Return the (x, y) coordinate for the center point of the cell that contains the specified text.  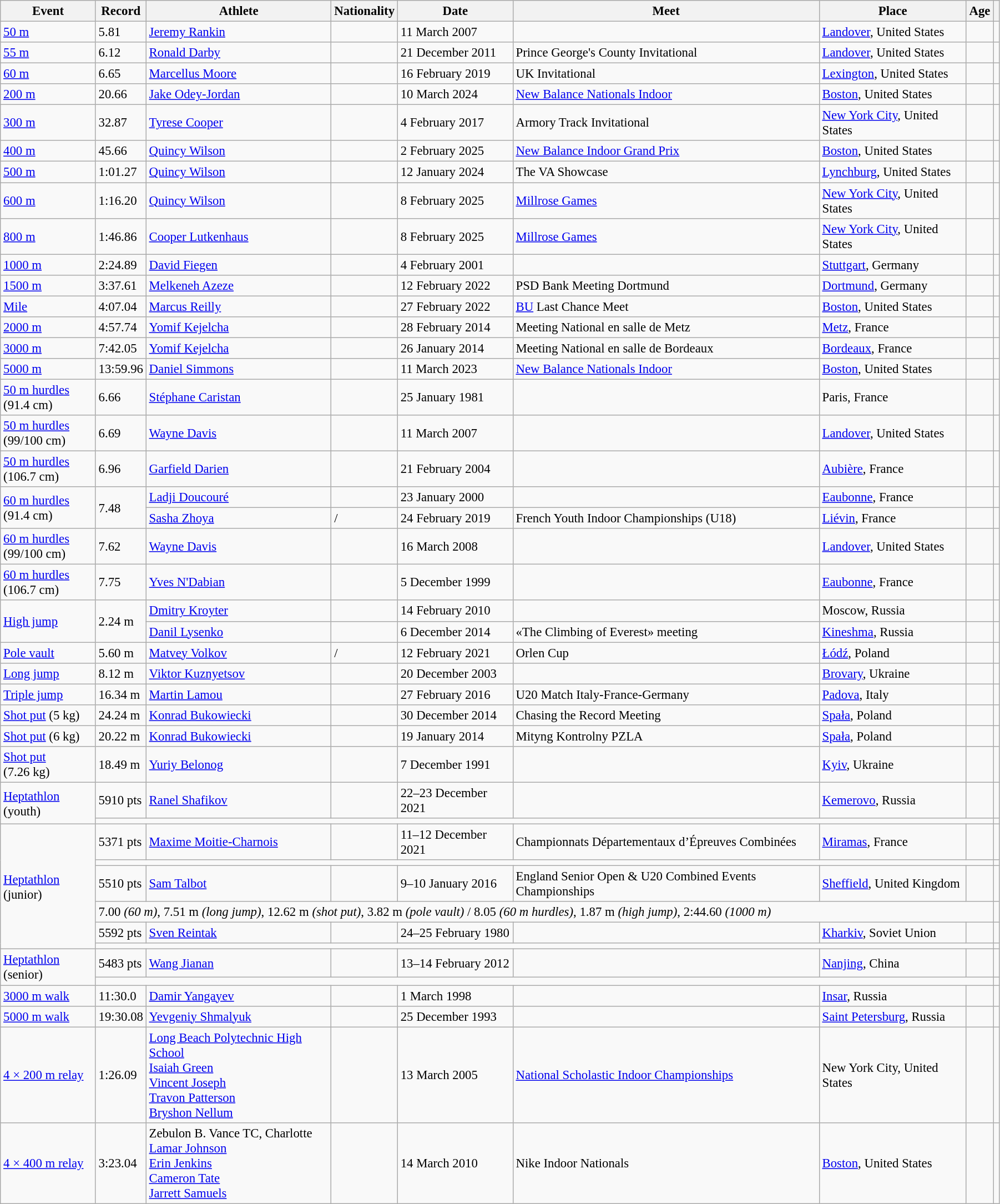
Brovary, Ukraine (892, 673)
England Senior Open & U20 Combined Events Championships (666, 884)
27 February 2022 (455, 306)
2.24 m (121, 622)
Nike Indoor Nationals (666, 1163)
16 February 2019 (455, 74)
4 × 400 m relay (48, 1163)
Liévin, France (892, 518)
Age (980, 11)
60 m hurdles(91.4 cm) (48, 507)
Meeting National en salle de Metz (666, 328)
Ranel Shafikov (239, 800)
Paris, France (892, 397)
18.49 m (121, 765)
4:07.04 (121, 306)
Jeremy Rankin (239, 32)
16.34 m (121, 694)
Dmitry Kroyter (239, 611)
4 February 2017 (455, 123)
3000 m walk (48, 996)
Long Beach Polytechnic High SchoolIsaiah GreenVincent JosephTravon PattersonBryshon Nellum (239, 1075)
Wang Jianan (239, 963)
Sam Talbot (239, 884)
Marcus Reilly (239, 306)
60 m hurdles(99/100 cm) (48, 546)
Ladji Doucouré (239, 497)
PSD Bank Meeting Dortmund (666, 285)
Yevgeniy Shmalyuk (239, 1016)
Maxime Moitie-Charnois (239, 843)
20 December 2003 (455, 673)
Daniel Simmons (239, 369)
25 January 1981 (455, 397)
19:30.08 (121, 1016)
4 February 2001 (455, 265)
Kineshma, Russia (892, 632)
Tyrese Cooper (239, 123)
12 February 2022 (455, 285)
5.81 (121, 32)
50 m hurdles(106.7 cm) (48, 470)
19 January 2014 (455, 736)
Miramas, France (892, 843)
Prince George's County Invitational (666, 53)
4 × 200 m relay (48, 1075)
24.24 m (121, 716)
16 March 2008 (455, 546)
Padova, Italy (892, 694)
7.00 (60 m), 7.51 m (long jump), 12.62 m (shot put), 3.82 m (pole vault) / 8.05 (60 m hurdles), 1.87 m (high jump), 2:44.60 (1000 m) (544, 912)
Mityng Kontrolny PZLA (666, 736)
Nationality (364, 11)
Pole vault (48, 653)
13 March 2005 (455, 1075)
5000 m walk (48, 1016)
Shot put (6 kg) (48, 736)
5592 pts (121, 933)
Marcellus Moore (239, 74)
Zebulon B. Vance TC, CharlotteLamar JohnsonErin JenkinsCameron TateJarrett Samuels (239, 1163)
14 March 2010 (455, 1163)
Chasing the Record Meeting (666, 716)
Kemerovo, Russia (892, 800)
Insar, Russia (892, 996)
5000 m (48, 369)
55 m (48, 53)
UK Invitational (666, 74)
Aubière, France (892, 470)
60 m hurdles(106.7 cm) (48, 583)
Heptathlon(senior) (48, 967)
12 January 2024 (455, 172)
«The Climbing of Everest» meeting (666, 632)
6.69 (121, 433)
Date (455, 11)
21 February 2004 (455, 470)
11:30.0 (121, 996)
David Fiegen (239, 265)
Sven Reintak (239, 933)
Event (48, 11)
Orlen Cup (666, 653)
24–25 February 1980 (455, 933)
Yuriy Belonog (239, 765)
1:16.20 (121, 201)
Shot put (7.26 kg) (48, 765)
6.65 (121, 74)
12 February 2021 (455, 653)
5 December 1999 (455, 583)
Championnats Départementaux d’Épreuves Combinées (666, 843)
3000 m (48, 348)
21 December 2011 (455, 53)
Sasha Zhoya (239, 518)
28 February 2014 (455, 328)
Place (892, 11)
6.96 (121, 470)
400 m (48, 152)
7.62 (121, 546)
11 March 2023 (455, 369)
4:57.74 (121, 328)
50 m hurdles(91.4 cm) (48, 397)
25 December 1993 (455, 1016)
5510 pts (121, 884)
BU Last Chance Meet (666, 306)
23 January 2000 (455, 497)
French Youth Indoor Championships (U18) (666, 518)
Shot put (5 kg) (48, 716)
Long jump (48, 673)
2 February 2025 (455, 152)
Meeting National en salle de Bordeaux (666, 348)
Stéphane Caristan (239, 397)
Lexington, United States (892, 74)
Garfield Darien (239, 470)
10 March 2024 (455, 94)
6.66 (121, 397)
7:42.05 (121, 348)
Jake Odey-Jordan (239, 94)
11–12 December 2021 (455, 843)
New Balance Indoor Grand Prix (666, 152)
13:59.96 (121, 369)
20.22 m (121, 736)
2:24.89 (121, 265)
3:23.04 (121, 1163)
60 m (48, 74)
13–14 February 2012 (455, 963)
7.75 (121, 583)
Viktor Kuznyetsov (239, 673)
Meet (666, 11)
32.87 (121, 123)
U20 Match Italy-France-Germany (666, 694)
Lynchburg, United States (892, 172)
20.66 (121, 94)
Cooper Lutkenhaus (239, 236)
6.12 (121, 53)
Record (121, 11)
45.66 (121, 152)
30 December 2014 (455, 716)
Nanjing, China (892, 963)
22–23 December 2021 (455, 800)
Heptathlon(youth) (48, 803)
800 m (48, 236)
14 February 2010 (455, 611)
Damir Yangayev (239, 996)
Athlete (239, 11)
7 December 1991 (455, 765)
1:46.86 (121, 236)
8.12 m (121, 673)
Heptathlon(junior) (48, 887)
Melkeneh Azeze (239, 285)
5910 pts (121, 800)
24 February 2019 (455, 518)
3:37.61 (121, 285)
6 December 2014 (455, 632)
1500 m (48, 285)
1 March 1998 (455, 996)
Triple jump (48, 694)
27 February 2016 (455, 694)
5371 pts (121, 843)
1:26.09 (121, 1075)
200 m (48, 94)
The VA Showcase (666, 172)
Kyiv, Ukraine (892, 765)
Dortmund, Germany (892, 285)
Martin Lamou (239, 694)
26 January 2014 (455, 348)
Matvey Volkov (239, 653)
2000 m (48, 328)
Saint Petersburg, Russia (892, 1016)
7.48 (121, 507)
1000 m (48, 265)
Danil Lysenko (239, 632)
Yves N'Dabian (239, 583)
High jump (48, 622)
300 m (48, 123)
Metz, France (892, 328)
Bordeaux, France (892, 348)
Stuttgart, Germany (892, 265)
Armory Track Invitational (666, 123)
1:01.27 (121, 172)
Sheffield, United Kingdom (892, 884)
Łódź, Poland (892, 653)
Moscow, Russia (892, 611)
50 m hurdles(99/100 cm) (48, 433)
5483 pts (121, 963)
9–10 January 2016 (455, 884)
Mile (48, 306)
500 m (48, 172)
50 m (48, 32)
Ronald Darby (239, 53)
Kharkiv, Soviet Union (892, 933)
National Scholastic Indoor Championships (666, 1075)
600 m (48, 201)
5.60 m (121, 653)
